Determine the (x, y) coordinate at the center of the cell enclosing the given text.  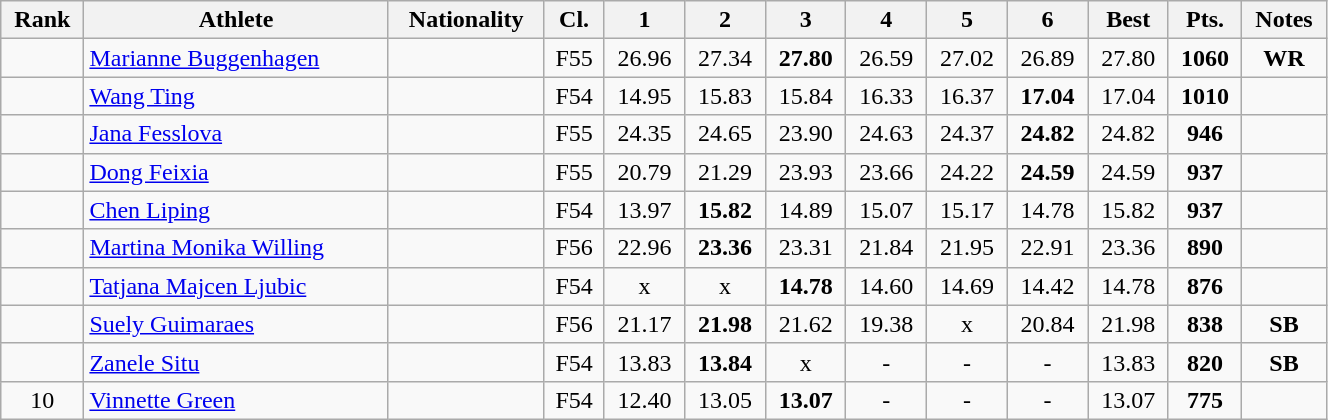
21.84 (886, 248)
14.69 (968, 286)
Zanele Situ (236, 362)
23.93 (806, 172)
4 (886, 20)
Nationality (466, 20)
24.63 (886, 134)
14.89 (806, 210)
Wang Ting (236, 96)
26.96 (644, 58)
890 (1204, 248)
22.91 (1048, 248)
1060 (1204, 58)
27.34 (726, 58)
21.29 (726, 172)
Tatjana Majcen Ljubic (236, 286)
Jana Fesslova (236, 134)
5 (968, 20)
15.17 (968, 210)
838 (1204, 324)
Suely Guimaraes (236, 324)
14.60 (886, 286)
WR (1284, 58)
16.33 (886, 96)
Martina Monika Willing (236, 248)
16.37 (968, 96)
Dong Feixia (236, 172)
24.37 (968, 134)
13.05 (726, 400)
23.90 (806, 134)
6 (1048, 20)
12.40 (644, 400)
775 (1204, 400)
21.95 (968, 248)
23.66 (886, 172)
26.89 (1048, 58)
22.96 (644, 248)
10 (42, 400)
820 (1204, 362)
2 (726, 20)
21.17 (644, 324)
946 (1204, 134)
15.07 (886, 210)
3 (806, 20)
19.38 (886, 324)
24.22 (968, 172)
21.62 (806, 324)
Rank (42, 20)
24.35 (644, 134)
Vinnette Green (236, 400)
Cl. (574, 20)
14.95 (644, 96)
1 (644, 20)
20.79 (644, 172)
23.31 (806, 248)
Notes (1284, 20)
Athlete (236, 20)
13.97 (644, 210)
27.02 (968, 58)
15.83 (726, 96)
Best (1128, 20)
14.42 (1048, 286)
1010 (1204, 96)
Pts. (1204, 20)
Marianne Buggenhagen (236, 58)
20.84 (1048, 324)
13.84 (726, 362)
15.84 (806, 96)
24.65 (726, 134)
26.59 (886, 58)
Chen Liping (236, 210)
876 (1204, 286)
